Return [x, y] of the center of cell containing provided text 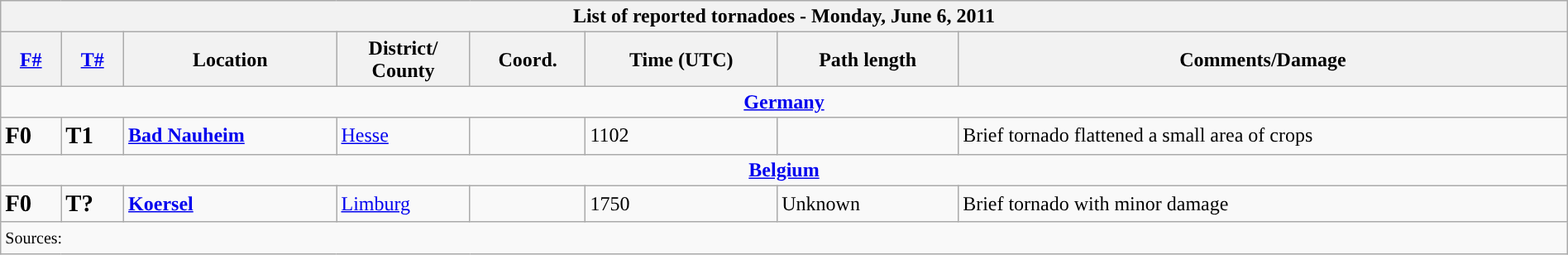
T? [93, 204]
Coord. [528, 60]
Brief tornado flattened a small area of crops [1264, 136]
1102 [681, 136]
Bad Nauheim [230, 136]
Belgium [784, 170]
List of reported tornadoes - Monday, June 6, 2011 [784, 17]
Comments/Damage [1264, 60]
Limburg [404, 204]
Germany [784, 102]
Brief tornado with minor damage [1264, 204]
F# [31, 60]
Koersel [230, 204]
1750 [681, 204]
Hesse [404, 136]
Path length [868, 60]
District/County [404, 60]
Unknown [868, 204]
T# [93, 60]
Sources: [784, 238]
T1 [93, 136]
Time (UTC) [681, 60]
Location [230, 60]
